Locate the cell with the specified text and output its (x, y) center coordinate. 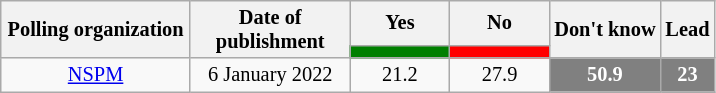
50.9 (604, 75)
6 January 2022 (270, 75)
21.2 (400, 75)
Polling organization (96, 29)
NSPM (96, 75)
Yes (400, 22)
27.9 (500, 75)
No (500, 22)
23 (687, 75)
Lead (687, 29)
Date of publishment (270, 29)
Don't know (604, 29)
